Detect which cell encompasses the target text, then output its [x, y] center coordinate. 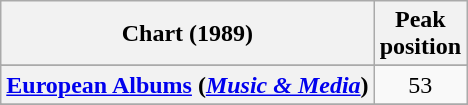
Chart (1989) [188, 34]
53 [420, 85]
European Albums (Music & Media) [188, 85]
Peakposition [420, 34]
